Identify which cell holds the provided text, then report its (X, Y) central coordinate. 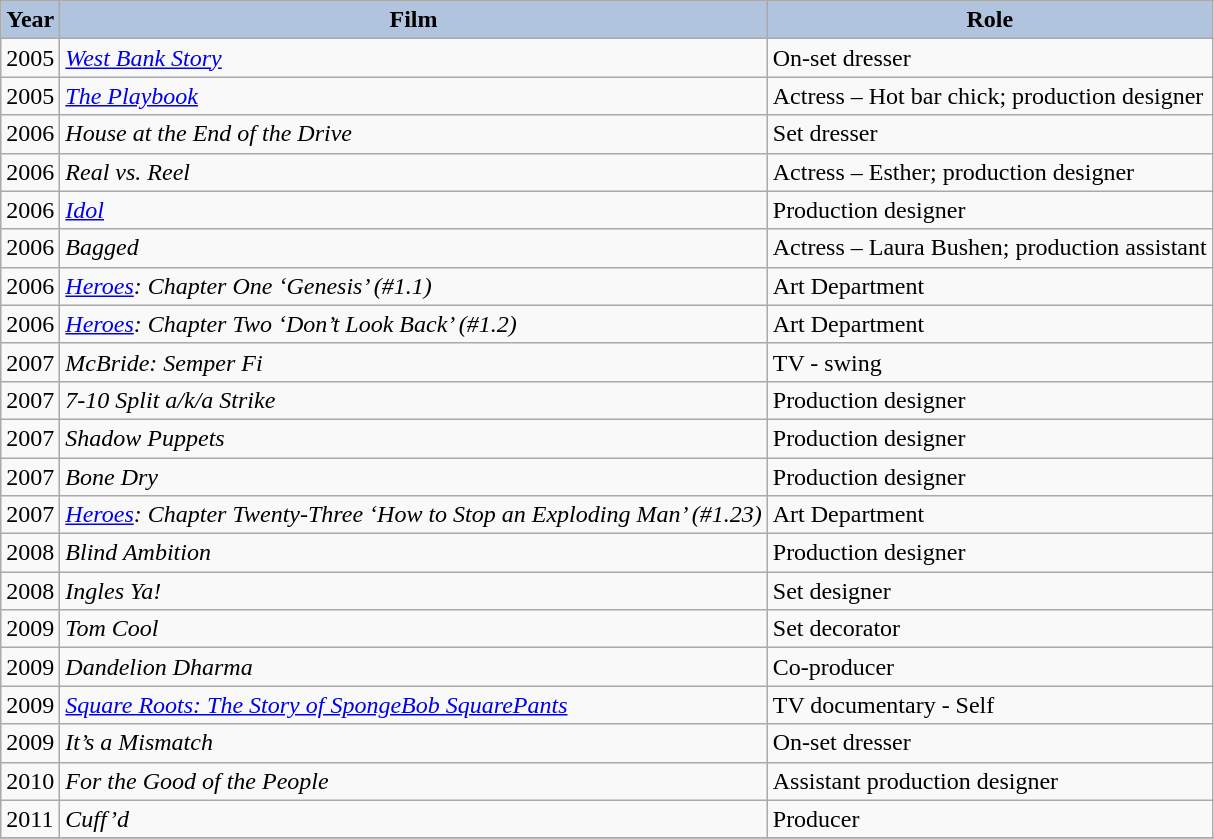
Square Roots: The Story of SpongeBob SquarePants (414, 705)
7-10 Split a/k/a Strike (414, 400)
TV documentary - Self (990, 705)
West Bank Story (414, 58)
Tom Cool (414, 629)
Heroes: Chapter Two ‘Don’t Look Back’ (#1.2) (414, 324)
Cuff’d (414, 819)
Year (30, 20)
Bagged (414, 248)
Blind Ambition (414, 553)
Idol (414, 210)
For the Good of the People (414, 781)
Dandelion Dharma (414, 667)
2011 (30, 819)
Heroes: Chapter One ‘Genesis’ (#1.1) (414, 286)
2010 (30, 781)
Co-producer (990, 667)
The Playbook (414, 96)
House at the End of the Drive (414, 134)
Bone Dry (414, 477)
McBride: Semper Fi (414, 362)
Heroes: Chapter Twenty-Three ‘How to Stop an Exploding Man’ (#1.23) (414, 515)
Film (414, 20)
Actress – Hot bar chick; production designer (990, 96)
Real vs. Reel (414, 172)
TV - swing (990, 362)
Actress – Esther; production designer (990, 172)
Shadow Puppets (414, 438)
Actress – Laura Bushen; production assistant (990, 248)
Set designer (990, 591)
Ingles Ya! (414, 591)
Assistant production designer (990, 781)
Set dresser (990, 134)
Producer (990, 819)
Set decorator (990, 629)
It’s a Mismatch (414, 743)
Role (990, 20)
